Pinpoint the cell where the given text exists, returning its (x, y) midpoint coordinate. 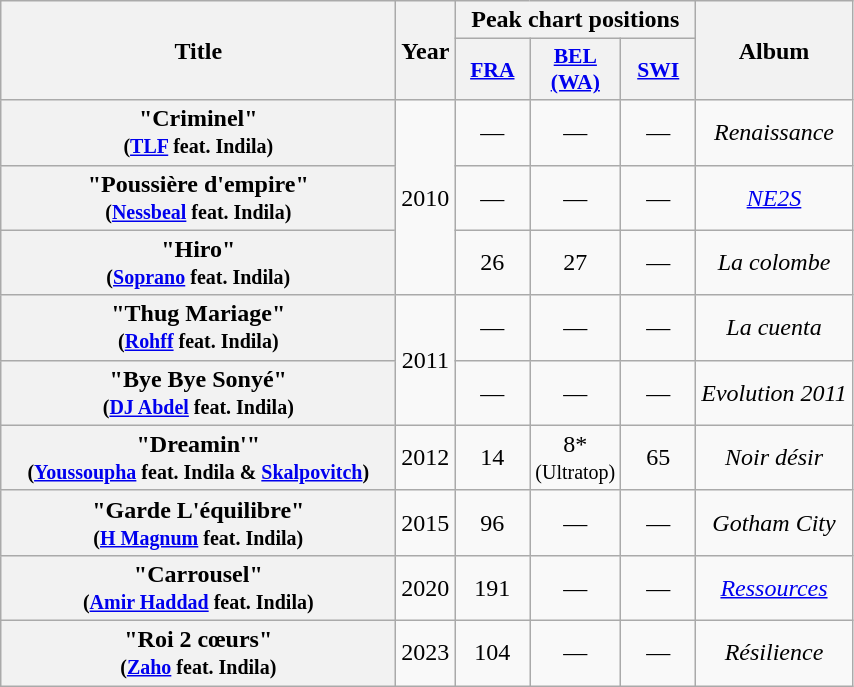
96 (492, 522)
"Garde L'équilibre" (H Magnum feat. Indila) (198, 522)
2012 (426, 458)
"Bye Bye Sonyé" (DJ Abdel feat. Indila) (198, 392)
Gotham City (774, 522)
191 (492, 588)
FRA (492, 70)
"Poussière d'empire" (Nessbeal feat. Indila) (198, 198)
Album (774, 50)
2010 (426, 198)
"Criminel" (TLF feat. Indila) (198, 132)
Evolution 2011 (774, 392)
65 (658, 458)
NE2S (774, 198)
104 (492, 652)
"Carrousel" (Amir Haddad feat. Indila) (198, 588)
La colombe (774, 262)
Peak chart positions (576, 20)
Year (426, 50)
Noir désir (774, 458)
26 (492, 262)
Title (198, 50)
Ressources (774, 588)
2015 (426, 522)
2020 (426, 588)
2023 (426, 652)
SWI (658, 70)
"Roi 2 cœurs" (Zaho feat. Indila) (198, 652)
Renaissance (774, 132)
La cuenta (774, 328)
"Dreamin'" (Youssoupha feat. Indila & Skalpovitch) (198, 458)
"Hiro" (Soprano feat. Indila) (198, 262)
Résilience (774, 652)
14 (492, 458)
2011 (426, 360)
BEL(WA) (576, 70)
8* (Ultratop) (576, 458)
"Thug Mariage" (Rohff feat. Indila) (198, 328)
27 (576, 262)
